From the cell containing the given text, extract its center point as (X, Y) coordinate. 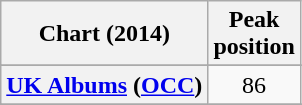
Chart (2014) (104, 34)
Peakposition (254, 34)
86 (254, 85)
UK Albums (OCC) (104, 85)
